Extract the [X, Y] coordinate from the center of the cell holding the provided text.  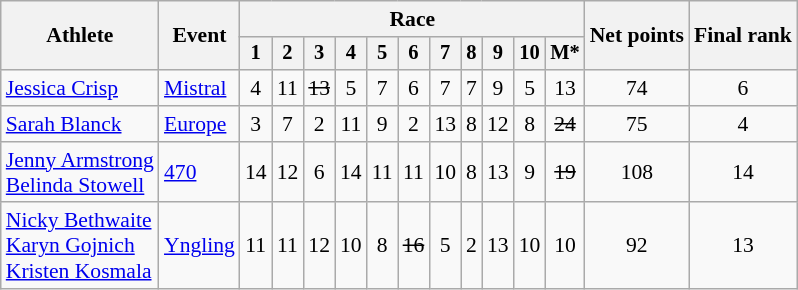
Event [200, 36]
74 [637, 88]
16 [414, 246]
1 [256, 54]
Athlete [80, 36]
Final rank [743, 36]
24 [564, 124]
92 [637, 246]
Jenny ArmstrongBelinda Stowell [80, 172]
19 [564, 172]
470 [200, 172]
Yngling [200, 246]
Jessica Crisp [80, 88]
Net points [637, 36]
M* [564, 54]
Sarah Blanck [80, 124]
Nicky BethwaiteKaryn GojnichKristen Kosmala [80, 246]
75 [637, 124]
Europe [200, 124]
108 [637, 172]
Race [412, 19]
Mistral [200, 88]
